Search for the cell housing the specified text and yield its [x, y] center coordinate. 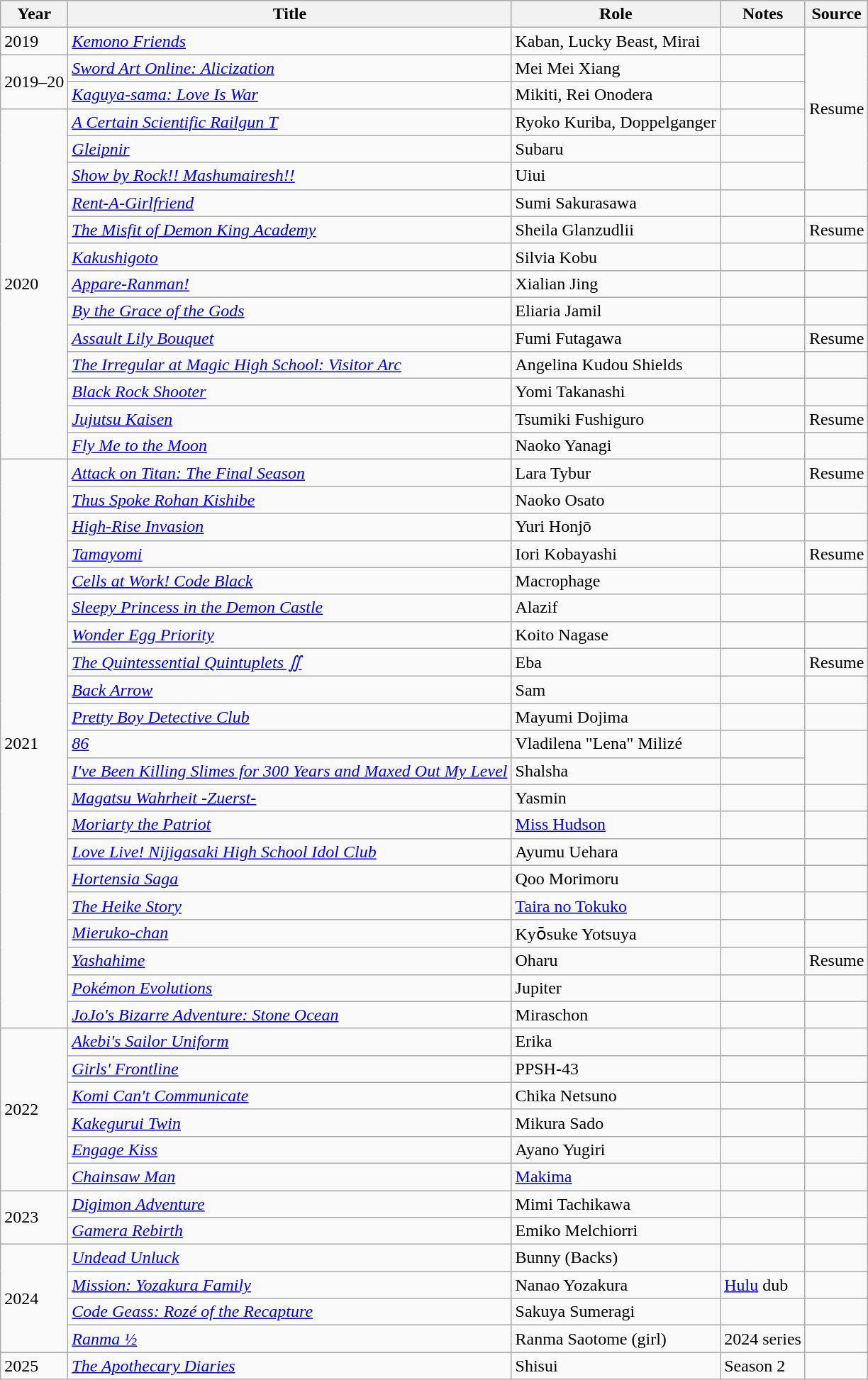
Mimi Tachikawa [616, 1203]
A Certain Scientific Railgun T [289, 122]
Sheila Glanzudlii [616, 230]
Oharu [616, 961]
Undead Unluck [289, 1258]
I've Been Killing Slimes for 300 Years and Maxed Out My Level [289, 771]
Jupiter [616, 988]
Koito Nagase [616, 635]
Moriarty the Patriot [289, 825]
2019–20 [34, 82]
Kaban, Lucky Beast, Mirai [616, 41]
2021 [34, 744]
Rent-A-Girlfriend [289, 203]
Komi Can't Communicate [289, 1096]
Angelina Kudou Shields [616, 365]
Nanao Yozakura [616, 1285]
Vladilena "Lena" Milizé [616, 744]
Tsumiki Fushiguro [616, 419]
Pretty Boy Detective Club [289, 717]
Title [289, 14]
Kakegurui Twin [289, 1123]
Mayumi Dojima [616, 717]
Yuri Honjō [616, 527]
Sumi Sakurasawa [616, 203]
Gamera Rebirth [289, 1231]
Yomi Takanashi [616, 392]
Ryoko Kuriba, Doppelganger [616, 122]
Role [616, 14]
Alazif [616, 608]
Shalsha [616, 771]
Gleipnir [289, 149]
Eliaria Jamil [616, 311]
Iori Kobayashi [616, 554]
Ayano Yugiri [616, 1150]
Miraschon [616, 1015]
Uiui [616, 176]
Appare-Ranman! [289, 284]
The Irregular at Magic High School: Visitor Arc [289, 365]
Tamayomi [289, 554]
Notes [763, 14]
Mei Mei Xiang [616, 68]
Chainsaw Man [289, 1176]
Show by Rock!! Mashumairesh!! [289, 176]
Mission: Yozakura Family [289, 1285]
Sword Art Online: Alicization [289, 68]
Ranma Saotome (girl) [616, 1339]
Love Live! Nijigasaki High School Idol Club [289, 852]
Kemono Friends [289, 41]
Wonder Egg Priority [289, 635]
Hulu dub [763, 1285]
2019 [34, 41]
Ayumu Uehara [616, 852]
2022 [34, 1109]
Miss Hudson [616, 825]
The Misfit of Demon King Academy [289, 230]
Subaru [616, 149]
2024 series [763, 1339]
The Heike Story [289, 906]
Assault Lily Bouquet [289, 338]
Mikura Sado [616, 1123]
2024 [34, 1298]
Girls' Frontline [289, 1069]
Fly Me to the Moon [289, 446]
Kyо̄suke Yotsuya [616, 933]
Sakuya Sumeragi [616, 1312]
Akebi's Sailor Uniform [289, 1042]
Fumi Futagawa [616, 338]
Source [836, 14]
Thus Spoke Rohan Kishibe [289, 500]
Sam [616, 690]
High-Rise Invasion [289, 527]
Bunny (Backs) [616, 1258]
Makima [616, 1176]
Lara Tybur [616, 473]
Attack on Titan: The Final Season [289, 473]
Mieruko-chan [289, 933]
The Quintessential Quintuplets ∬ [289, 662]
Yashahime [289, 961]
Sleepy Princess in the Demon Castle [289, 608]
Taira no Tokuko [616, 906]
The Apothecary Diaries [289, 1366]
Silvia Kobu [616, 257]
JoJo's Bizarre Adventure: Stone Ocean [289, 1015]
Jujutsu Kaisen [289, 419]
Hortensia Saga [289, 879]
Yasmin [616, 798]
Erika [616, 1042]
Season 2 [763, 1366]
86 [289, 744]
Mikiti, Rei Onodera [616, 95]
Pokémon Evolutions [289, 988]
Naoko Yanagi [616, 446]
Code Geass: Rozé of the Recapture [289, 1312]
Xialian Jing [616, 284]
Black Rock Shooter [289, 392]
Eba [616, 662]
Ranma ½ [289, 1339]
2020 [34, 284]
Magatsu Wahrheit -Zuerst- [289, 798]
Back Arrow [289, 690]
2023 [34, 1217]
Naoko Osato [616, 500]
Kakushigoto [289, 257]
Macrophage [616, 581]
Cells at Work! Code Black [289, 581]
Year [34, 14]
Chika Netsuno [616, 1096]
By the Grace of the Gods [289, 311]
Emiko Melchiorri [616, 1231]
Shisui [616, 1366]
Digimon Adventure [289, 1203]
Kaguya-sama: Love Is War [289, 95]
2025 [34, 1366]
Engage Kiss [289, 1150]
PPSH-43 [616, 1069]
Qoo Morimoru [616, 879]
